Return [X, Y] of the center of cell containing provided text 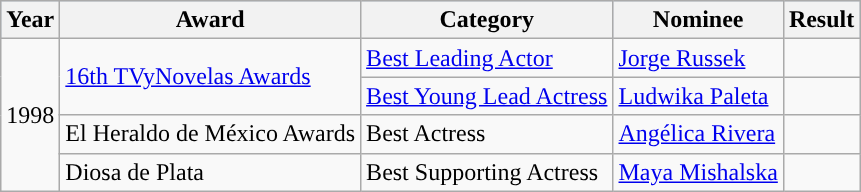
Best Supporting Actress [487, 172]
Best Actress [487, 134]
Category [487, 20]
Best Young Lead Actress [487, 96]
Award [210, 20]
Best Leading Actor [487, 58]
Year [30, 20]
Diosa de Plata [210, 172]
1998 [30, 115]
Nominee [698, 20]
Maya Mishalska [698, 172]
El Heraldo de México Awards [210, 134]
Jorge Russek [698, 58]
Angélica Rivera [698, 134]
Result [821, 20]
Ludwika Paleta [698, 96]
16th TVyNovelas Awards [210, 77]
